Capture the cell that displays the provided text and extract its [x, y] central coordinate. 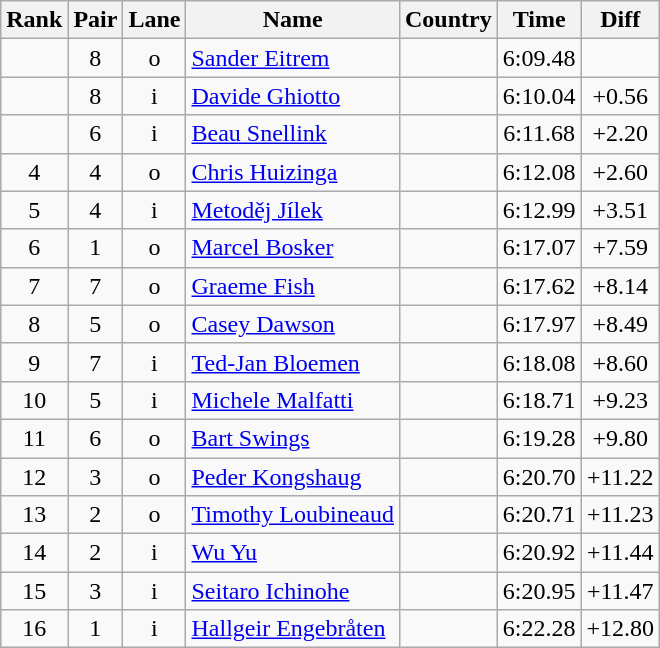
12 [34, 477]
6:22.28 [539, 629]
6:17.62 [539, 286]
Ted-Jan Bloemen [293, 362]
+0.56 [620, 96]
+3.51 [620, 210]
+2.60 [620, 172]
Michele Malfatti [293, 400]
14 [34, 553]
6:18.71 [539, 400]
Seitaro Ichinohe [293, 591]
Wu Yu [293, 553]
10 [34, 400]
6:10.04 [539, 96]
+12.80 [620, 629]
Rank [34, 20]
+9.80 [620, 438]
+9.23 [620, 400]
11 [34, 438]
6:18.08 [539, 362]
6:20.71 [539, 515]
6:12.99 [539, 210]
6:20.92 [539, 553]
+11.22 [620, 477]
Bart Swings [293, 438]
Timothy Loubineaud [293, 515]
6:11.68 [539, 134]
Pair [96, 20]
6:12.08 [539, 172]
Hallgeir Engebråten [293, 629]
Graeme Fish [293, 286]
Diff [620, 20]
+8.49 [620, 324]
Sander Eitrem [293, 58]
6:20.70 [539, 477]
6:17.97 [539, 324]
+2.20 [620, 134]
Chris Huizinga [293, 172]
6:09.48 [539, 58]
16 [34, 629]
Time [539, 20]
13 [34, 515]
6:19.28 [539, 438]
+7.59 [620, 248]
Lane [154, 20]
Casey Dawson [293, 324]
Peder Kongshaug [293, 477]
9 [34, 362]
+8.60 [620, 362]
6:20.95 [539, 591]
Country [448, 20]
Davide Ghiotto [293, 96]
+11.44 [620, 553]
15 [34, 591]
6:17.07 [539, 248]
+11.47 [620, 591]
Beau Snellink [293, 134]
Name [293, 20]
+8.14 [620, 286]
+11.23 [620, 515]
Metoděj Jílek [293, 210]
Marcel Bosker [293, 248]
